Determine the (x, y) coordinate at the center of the cell enclosing the given text.  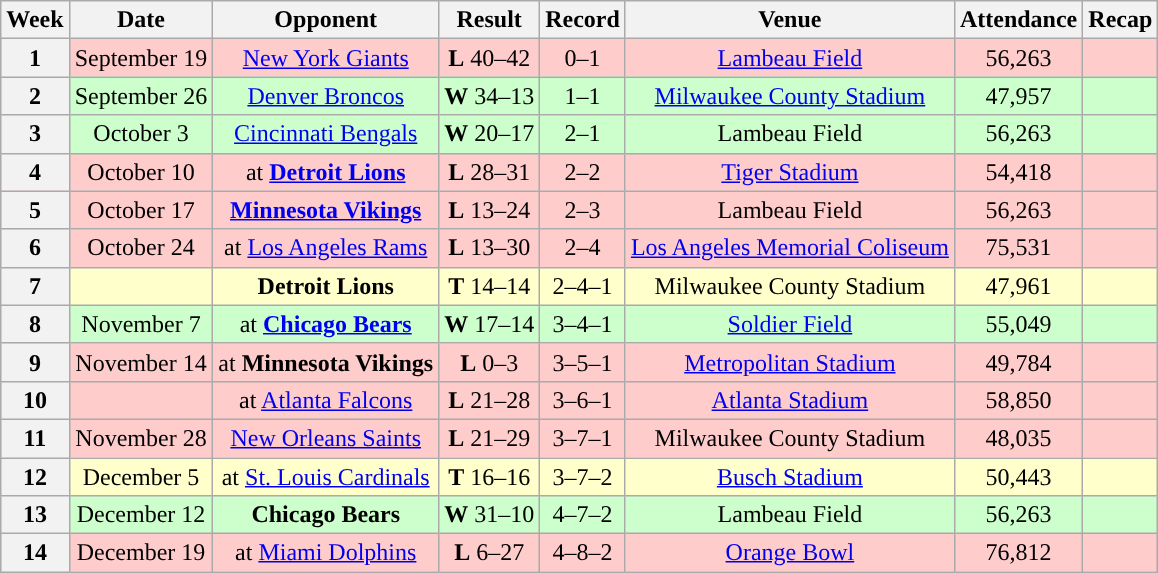
7 (35, 286)
L 6–27 (490, 553)
Venue (790, 20)
L 40–42 (490, 58)
47,961 (1018, 286)
New York Giants (326, 58)
Atlanta Stadium (790, 400)
47,957 (1018, 96)
T 14–14 (490, 286)
Opponent (326, 20)
14 (35, 553)
December 12 (141, 515)
at Miami Dolphins (326, 553)
L 28–31 (490, 172)
at Atlanta Falcons (326, 400)
Tiger Stadium (790, 172)
2–1 (583, 134)
6 (35, 248)
13 (35, 515)
November 7 (141, 324)
November 28 (141, 438)
December 19 (141, 553)
Denver Broncos (326, 96)
November 14 (141, 362)
Chicago Bears (326, 515)
9 (35, 362)
at Los Angeles Rams (326, 248)
Result (490, 20)
at Detroit Lions (326, 172)
W 34–13 (490, 96)
10 (35, 400)
Detroit Lions (326, 286)
September 26 (141, 96)
October 3 (141, 134)
55,049 (1018, 324)
0–1 (583, 58)
Recap (1120, 20)
Date (141, 20)
1 (35, 58)
September 19 (141, 58)
W 31–10 (490, 515)
Soldier Field (790, 324)
L 21–28 (490, 400)
October 24 (141, 248)
4–8–2 (583, 553)
8 (35, 324)
5 (35, 210)
at Chicago Bears (326, 324)
Orange Bowl (790, 553)
2–4–1 (583, 286)
L 0–3 (490, 362)
2 (35, 96)
New Orleans Saints (326, 438)
4–7–2 (583, 515)
at Minnesota Vikings (326, 362)
Record (583, 20)
4 (35, 172)
Week (35, 20)
3 (35, 134)
12 (35, 477)
W 17–14 (490, 324)
3–7–2 (583, 477)
L 13–30 (490, 248)
L 21–29 (490, 438)
Metropolitan Stadium (790, 362)
December 5 (141, 477)
October 17 (141, 210)
1–1 (583, 96)
October 10 (141, 172)
75,531 (1018, 248)
3–5–1 (583, 362)
Attendance (1018, 20)
3–4–1 (583, 324)
L 13–24 (490, 210)
Los Angeles Memorial Coliseum (790, 248)
W 20–17 (490, 134)
Busch Stadium (790, 477)
49,784 (1018, 362)
58,850 (1018, 400)
2–3 (583, 210)
54,418 (1018, 172)
50,443 (1018, 477)
2–2 (583, 172)
76,812 (1018, 553)
3–6–1 (583, 400)
3–7–1 (583, 438)
at St. Louis Cardinals (326, 477)
11 (35, 438)
48,035 (1018, 438)
Cincinnati Bengals (326, 134)
T 16–16 (490, 477)
2–4 (583, 248)
Minnesota Vikings (326, 210)
